Find where the given text appears and provide that cell's center as (x, y) coordinate. 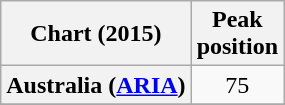
75 (237, 85)
Chart (2015) (96, 34)
Peakposition (237, 34)
Australia (ARIA) (96, 85)
